Find where the given text appears and provide that cell's center as (X, Y) coordinate. 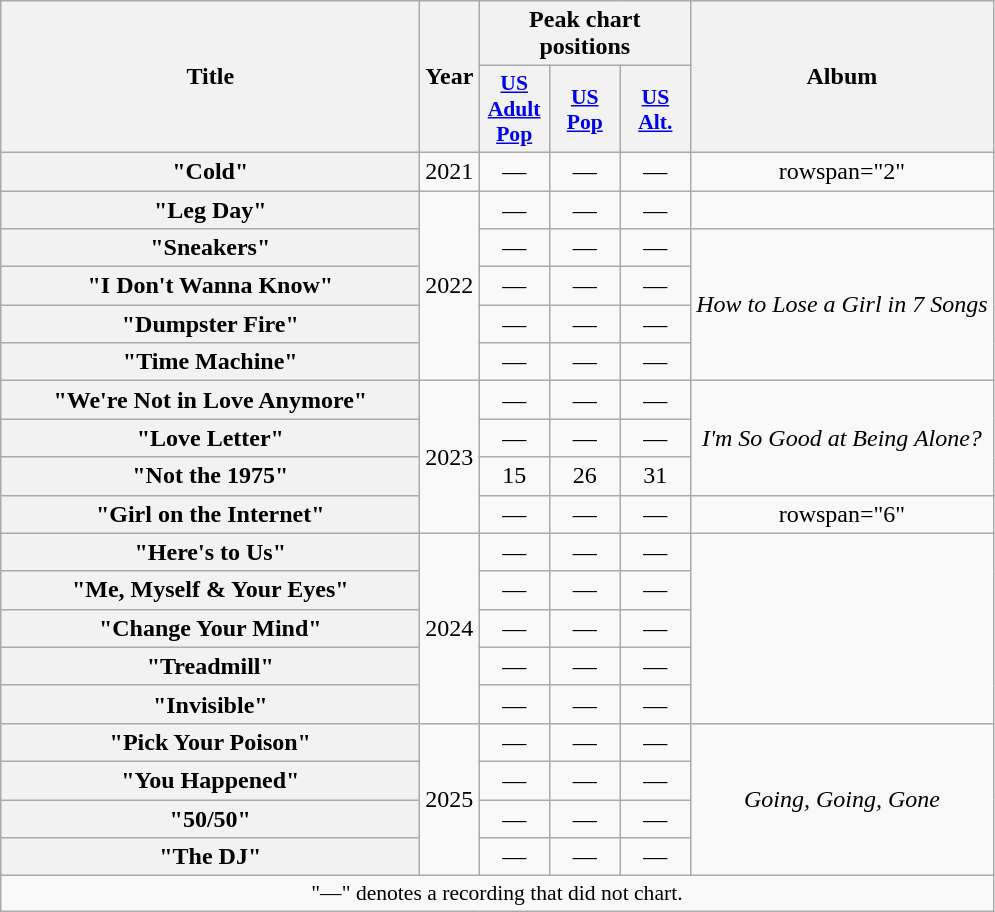
"Girl on the Internet" (210, 514)
Going, Going, Gone (842, 799)
How to Lose a Girl in 7 Songs (842, 305)
"Sneakers" (210, 248)
I'm So Good at Being Alone? (842, 438)
"The DJ" (210, 857)
26 (584, 476)
"Change Your Mind" (210, 628)
"Cold" (210, 171)
Title (210, 77)
"Leg Day" (210, 209)
"Treadmill" (210, 666)
"I Don't Wanna Know" (210, 286)
2022 (450, 285)
15 (514, 476)
"Not the 1975" (210, 476)
2024 (450, 628)
"You Happened" (210, 780)
USAlt. (656, 110)
rowspan="6" (842, 514)
"Invisible" (210, 704)
rowspan="2" (842, 171)
USPop (584, 110)
"Here's to Us" (210, 552)
"—" denotes a recording that did not chart. (497, 894)
"Pick Your Poison" (210, 742)
"We're Not in Love Anymore" (210, 400)
"Love Letter" (210, 438)
"50/50" (210, 819)
"Me, Myself & Your Eyes" (210, 590)
Year (450, 77)
Album (842, 77)
"Time Machine" (210, 362)
2021 (450, 171)
USAdultPop (514, 110)
2023 (450, 457)
Peak chart positions (585, 34)
"Dumpster Fire" (210, 324)
2025 (450, 799)
31 (656, 476)
